Output the [X, Y] coordinate of the center of the cell containing the given text.  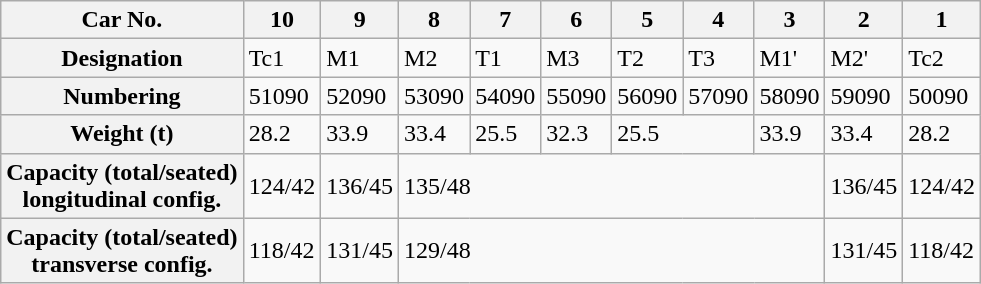
52090 [360, 96]
10 [282, 20]
Car No. [122, 20]
Tc1 [282, 58]
56090 [648, 96]
9 [360, 20]
3 [790, 20]
M1' [790, 58]
58090 [790, 96]
54090 [506, 96]
51090 [282, 96]
32.3 [576, 134]
50090 [942, 96]
5 [648, 20]
T3 [718, 58]
4 [718, 20]
Tc2 [942, 58]
Numbering [122, 96]
Capacity (total/seated)transverse config. [122, 250]
Designation [122, 58]
1 [942, 20]
7 [506, 20]
T1 [506, 58]
M1 [360, 58]
6 [576, 20]
T2 [648, 58]
M2' [864, 58]
Capacity (total/seated)longitudinal config. [122, 186]
2 [864, 20]
129/48 [612, 250]
135/48 [612, 186]
M3 [576, 58]
8 [434, 20]
M2 [434, 58]
Weight (t) [122, 134]
57090 [718, 96]
53090 [434, 96]
55090 [576, 96]
59090 [864, 96]
